For the text-containing cell, return its midpoint in [X, Y] coordinate format. 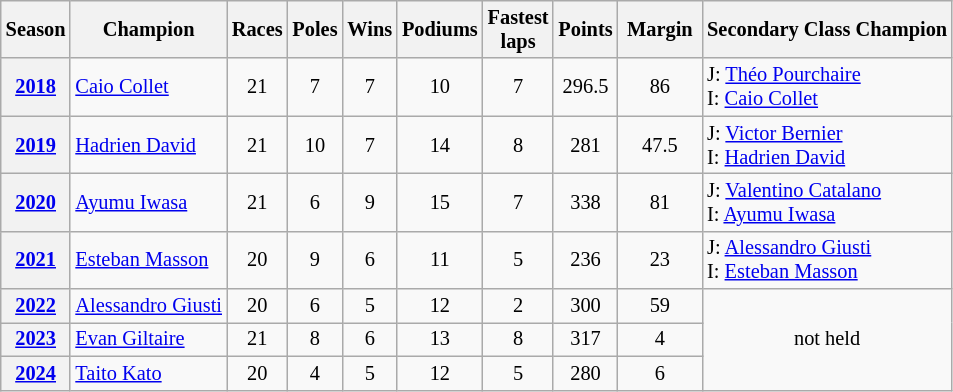
338 [585, 202]
Taito Kato [148, 373]
Wins [370, 29]
Podiums [440, 29]
81 [660, 202]
Champion [148, 29]
13 [440, 339]
86 [660, 87]
317 [585, 339]
Ayumu Iwasa [148, 202]
2021 [36, 260]
11 [440, 260]
Margin [660, 29]
Caio Collet [148, 87]
2022 [36, 306]
2 [518, 306]
2024 [36, 373]
Evan Giltaire [148, 339]
14 [440, 145]
47.5 [660, 145]
Esteban Masson [148, 260]
296.5 [585, 87]
Races [258, 29]
236 [585, 260]
23 [660, 260]
2020 [36, 202]
J: Victor BernierI: Hadrien David [827, 145]
2019 [36, 145]
J: Valentino CatalanoI: Ayumu Iwasa [827, 202]
2018 [36, 87]
Fastest laps [518, 29]
280 [585, 373]
Poles [314, 29]
J: Alessandro GiustiI: Esteban Masson [827, 260]
not held [827, 340]
59 [660, 306]
Points [585, 29]
15 [440, 202]
281 [585, 145]
2023 [36, 339]
Hadrien David [148, 145]
Alessandro Giusti [148, 306]
Secondary Class Champion [827, 29]
Season [36, 29]
J: Théo PourchaireI: Caio Collet [827, 87]
300 [585, 306]
